Pinpoint the cell where the given text exists, returning its (x, y) midpoint coordinate. 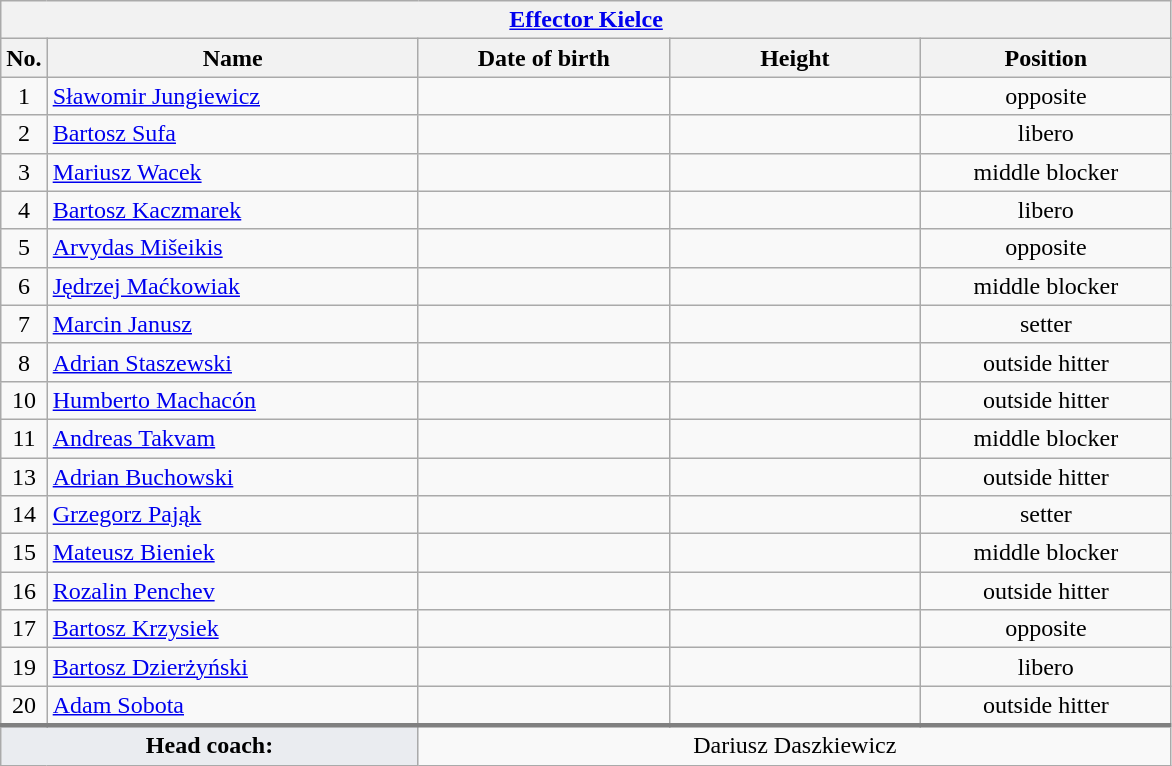
Head coach: (210, 745)
Dariusz Daszkiewicz (794, 745)
Bartosz Dzierżyński (232, 667)
3 (24, 172)
7 (24, 324)
11 (24, 438)
17 (24, 629)
15 (24, 553)
5 (24, 248)
19 (24, 667)
Mateusz Bieniek (232, 553)
8 (24, 362)
Sławomir Jungiewicz (232, 96)
Rozalin Penchev (232, 591)
Grzegorz Pająk (232, 515)
2 (24, 134)
Bartosz Krzysiek (232, 629)
Bartosz Sufa (232, 134)
Height (794, 58)
Effector Kielce (586, 20)
Date of birth (544, 58)
No. (24, 58)
6 (24, 286)
10 (24, 400)
Name (232, 58)
1 (24, 96)
Andreas Takvam (232, 438)
Marcin Janusz (232, 324)
Adam Sobota (232, 706)
13 (24, 477)
Adrian Buchowski (232, 477)
Mariusz Wacek (232, 172)
4 (24, 210)
20 (24, 706)
Arvydas Mišeikis (232, 248)
Humberto Machacón (232, 400)
Bartosz Kaczmarek (232, 210)
14 (24, 515)
Jędrzej Maćkowiak (232, 286)
Adrian Staszewski (232, 362)
16 (24, 591)
Position (1046, 58)
